Provide the (X, Y) coordinate of the cell's center where the given text is located.  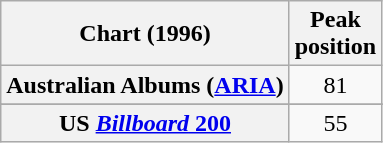
Peakposition (335, 34)
Australian Albums (ARIA) (145, 85)
Chart (1996) (145, 34)
US Billboard 200 (145, 123)
55 (335, 123)
81 (335, 85)
